Provide the (X, Y) coordinate of the cell's center where the given text is located.  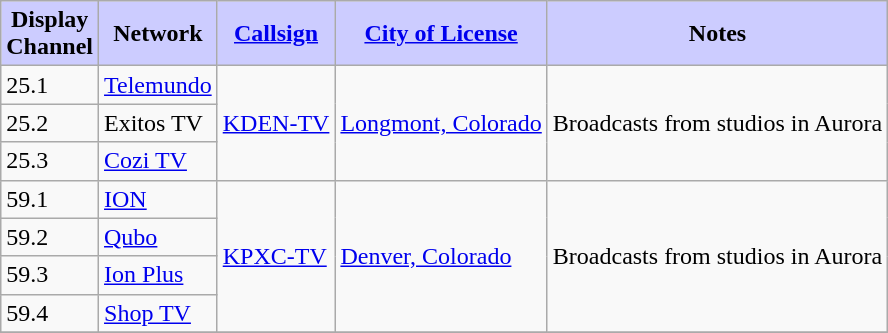
KPXC-TV (276, 256)
Notes (717, 34)
Ion Plus (158, 275)
Network (158, 34)
Longmont, Colorado (441, 123)
ION (158, 199)
Cozi TV (158, 161)
Callsign (276, 34)
Exitos TV (158, 123)
KDEN-TV (276, 123)
25.3 (50, 161)
25.1 (50, 85)
59.4 (50, 313)
59.1 (50, 199)
25.2 (50, 123)
Telemundo (158, 85)
Denver, Colorado (441, 256)
DisplayChannel (50, 34)
Qubo (158, 237)
City of License (441, 34)
Shop TV (158, 313)
59.2 (50, 237)
59.3 (50, 275)
